Capture the cell that displays the provided text and extract its [x, y] central coordinate. 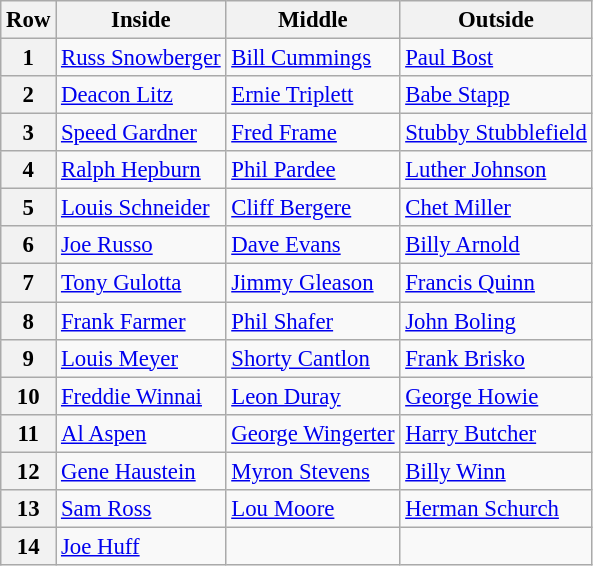
Outside [496, 20]
8 [28, 321]
10 [28, 396]
5 [28, 208]
Chet Miller [496, 208]
John Boling [496, 321]
Lou Moore [313, 509]
Bill Cummings [313, 58]
6 [28, 245]
Leon Duray [313, 396]
Dave Evans [313, 245]
Ralph Hepburn [141, 170]
Billy Arnold [496, 245]
Myron Stevens [313, 471]
Speed Gardner [141, 133]
1 [28, 58]
Louis Meyer [141, 358]
Al Aspen [141, 433]
Cliff Bergere [313, 208]
Joe Russo [141, 245]
Phil Shafer [313, 321]
Jimmy Gleason [313, 283]
Inside [141, 20]
George Wingerter [313, 433]
Joe Huff [141, 546]
Shorty Cantlon [313, 358]
Tony Gulotta [141, 283]
Middle [313, 20]
14 [28, 546]
Frank Brisko [496, 358]
George Howie [496, 396]
Gene Haustein [141, 471]
Stubby Stubblefield [496, 133]
2 [28, 95]
Paul Bost [496, 58]
Harry Butcher [496, 433]
11 [28, 433]
3 [28, 133]
Freddie Winnai [141, 396]
Francis Quinn [496, 283]
7 [28, 283]
Herman Schurch [496, 509]
12 [28, 471]
Babe Stapp [496, 95]
Row [28, 20]
Russ Snowberger [141, 58]
Louis Schneider [141, 208]
Luther Johnson [496, 170]
Deacon Litz [141, 95]
Fred Frame [313, 133]
9 [28, 358]
Billy Winn [496, 471]
13 [28, 509]
4 [28, 170]
Ernie Triplett [313, 95]
Sam Ross [141, 509]
Phil Pardee [313, 170]
Frank Farmer [141, 321]
